Determine the [x, y] coordinate at the center of the cell enclosing the given text.  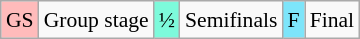
½ [167, 20]
Final [332, 20]
GS [20, 20]
Semifinals [231, 20]
Group stage [96, 20]
F [293, 20]
